Search for the cell housing the specified text and yield its [x, y] center coordinate. 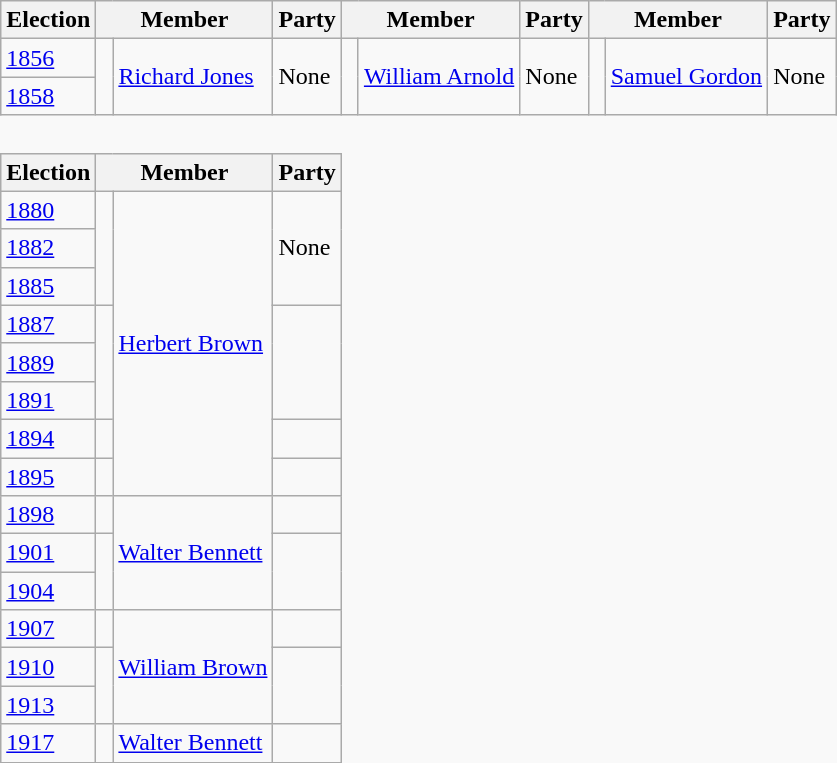
1895 [48, 477]
1856 [48, 58]
1898 [48, 515]
1904 [48, 591]
Samuel Gordon [686, 77]
1901 [48, 553]
1880 [48, 210]
1913 [48, 705]
1882 [48, 248]
1907 [48, 629]
1887 [48, 324]
William Brown [193, 667]
1917 [48, 743]
1894 [48, 438]
Herbert Brown [193, 343]
1885 [48, 286]
1891 [48, 400]
1889 [48, 362]
1910 [48, 667]
Richard Jones [193, 77]
1858 [48, 96]
William Arnold [438, 77]
